Identify which cell holds the provided text, then report its [X, Y] central coordinate. 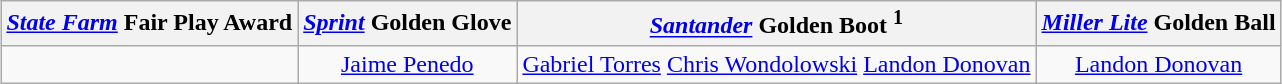
Landon Donovan [1158, 64]
Sprint Golden Glove [408, 24]
Jaime Penedo [408, 64]
Gabriel Torres Chris Wondolowski Landon Donovan [776, 64]
State Farm Fair Play Award [150, 24]
Miller Lite Golden Ball [1158, 24]
Santander Golden Boot 1 [776, 24]
